Scan for the cell matching the given text and deliver its [x, y] coordinate at center. 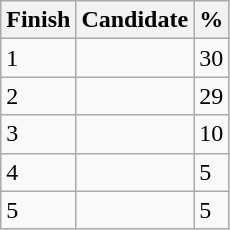
4 [38, 172]
1 [38, 58]
10 [212, 134]
29 [212, 96]
30 [212, 58]
3 [38, 134]
Candidate [135, 20]
% [212, 20]
Finish [38, 20]
2 [38, 96]
